Search for the cell housing the specified text and yield its [X, Y] center coordinate. 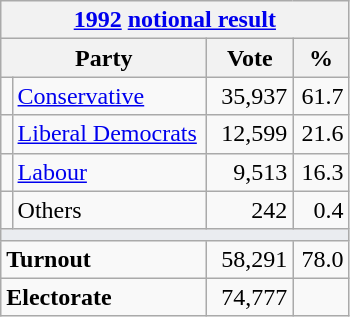
Turnout [104, 259]
0.4 [321, 210]
35,937 [250, 96]
74,777 [250, 297]
Labour [110, 172]
61.7 [321, 96]
Party [104, 58]
% [321, 58]
Others [110, 210]
1992 notional result [175, 20]
242 [250, 210]
9,513 [250, 172]
12,599 [250, 134]
16.3 [321, 172]
Vote [250, 58]
78.0 [321, 259]
Electorate [104, 297]
Conservative [110, 96]
Liberal Democrats [110, 134]
21.6 [321, 134]
58,291 [250, 259]
